Find where the given text appears and provide that cell's center as (X, Y) coordinate. 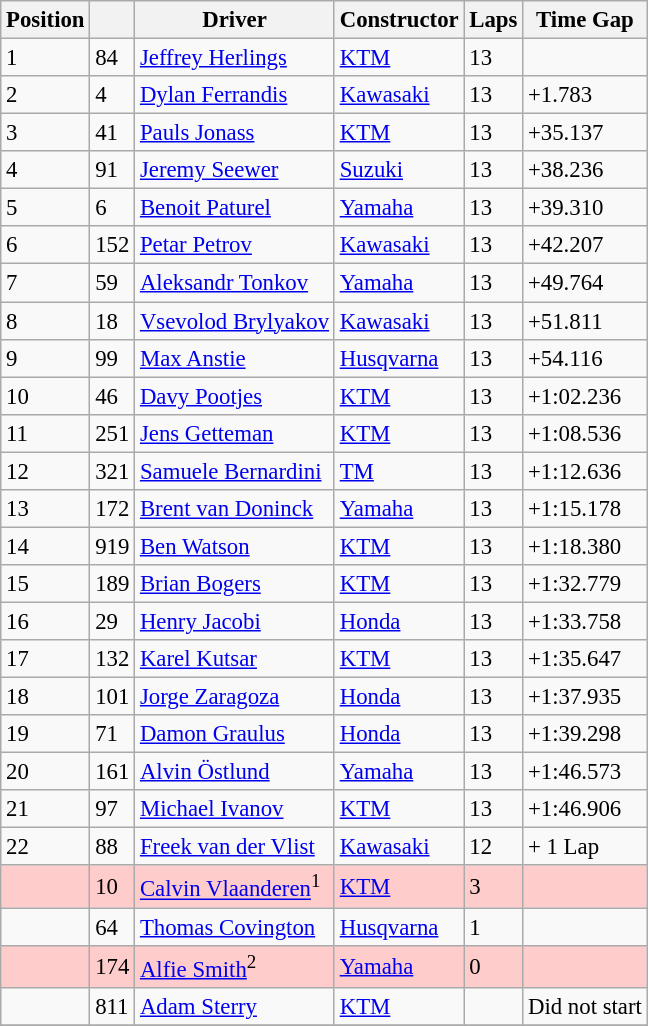
Thomas Covington (235, 927)
+51.811 (585, 321)
5 (46, 208)
17 (46, 659)
Davy Pootjes (235, 396)
+42.207 (585, 245)
15 (46, 584)
11 (46, 433)
+1:02.236 (585, 396)
14 (46, 546)
99 (112, 358)
Laps (494, 20)
+35.137 (585, 133)
Alvin Östlund (235, 772)
Time Gap (585, 20)
251 (112, 433)
Jeffrey Herlings (235, 58)
Damon Graulus (235, 734)
Position (46, 20)
919 (112, 546)
84 (112, 58)
Jorge Zaragoza (235, 697)
46 (112, 396)
152 (112, 245)
+1.783 (585, 95)
+1:46.906 (585, 809)
Dylan Ferrandis (235, 95)
172 (112, 509)
64 (112, 927)
Calvin Vlaanderen1 (235, 887)
Aleksandr Tonkov (235, 283)
321 (112, 471)
91 (112, 170)
Suzuki (399, 170)
Petar Petrov (235, 245)
8 (46, 321)
Samuele Bernardini (235, 471)
+49.764 (585, 283)
41 (112, 133)
Brian Bogers (235, 584)
+1:46.573 (585, 772)
+1:15.178 (585, 509)
+54.116 (585, 358)
29 (112, 621)
161 (112, 772)
Benoit Paturel (235, 208)
Vsevolod Brylyakov (235, 321)
19 (46, 734)
+38.236 (585, 170)
Ben Watson (235, 546)
16 (46, 621)
+ 1 Lap (585, 847)
+1:12.636 (585, 471)
Pauls Jonass (235, 133)
Driver (235, 20)
+1:18.380 (585, 546)
21 (46, 809)
59 (112, 283)
132 (112, 659)
+1:39.298 (585, 734)
+1:37.935 (585, 697)
9 (46, 358)
Jeremy Seewer (235, 170)
Karel Kutsar (235, 659)
Did not start (585, 1007)
Adam Sterry (235, 1007)
+1:33.758 (585, 621)
20 (46, 772)
+1:35.647 (585, 659)
174 (112, 966)
189 (112, 584)
2 (46, 95)
88 (112, 847)
22 (46, 847)
+1:32.779 (585, 584)
Constructor (399, 20)
71 (112, 734)
101 (112, 697)
Michael Ivanov (235, 809)
811 (112, 1007)
TM (399, 471)
0 (494, 966)
+39.310 (585, 208)
Max Anstie (235, 358)
Henry Jacobi (235, 621)
Freek van der Vlist (235, 847)
+1:08.536 (585, 433)
Alfie Smith2 (235, 966)
Jens Getteman (235, 433)
7 (46, 283)
97 (112, 809)
Brent van Doninck (235, 509)
